From the cell containing the given text, extract its center point as (x, y) coordinate. 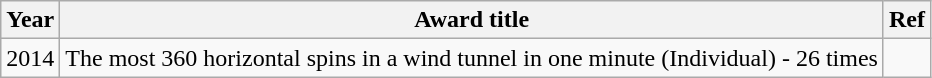
Year (30, 20)
Ref (906, 20)
2014 (30, 58)
The most 360 horizontal spins in a wind tunnel in one minute (Individual) - 26 times (472, 58)
Award title (472, 20)
